Output the (x, y) coordinate of the center of the cell containing the given text.  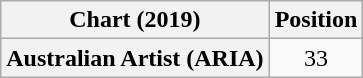
Position (316, 20)
Chart (2019) (135, 20)
33 (316, 58)
Australian Artist (ARIA) (135, 58)
